Return the [x, y] coordinate for the center point of the cell that contains the specified text.  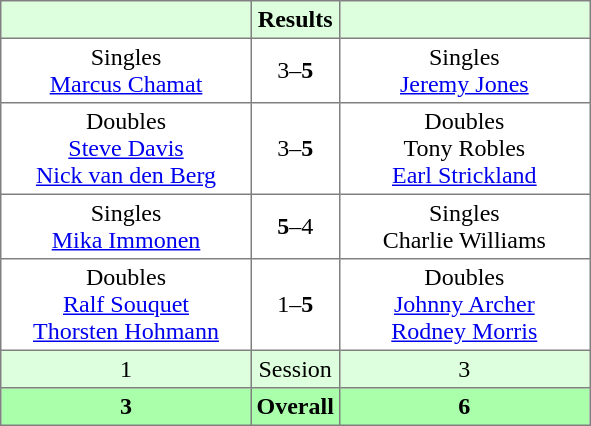
6 [464, 407]
DoublesJohnny ArcherRodney Morris [464, 305]
DoublesSteve DavisNick van den Berg [126, 149]
SinglesJeremy Jones [464, 70]
Results [295, 20]
1–5 [295, 305]
DoublesRalf SouquetThorsten Hohmann [126, 305]
Overall [295, 407]
Session [295, 369]
SinglesCharlie Williams [464, 226]
SinglesMarcus Chamat [126, 70]
SinglesMika Immonen [126, 226]
1 [126, 369]
5–4 [295, 226]
DoublesTony RoblesEarl Strickland [464, 149]
